Output the [x, y] coordinate of the center of the cell containing the given text.  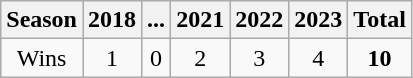
4 [318, 58]
3 [260, 58]
2023 [318, 20]
2022 [260, 20]
... [156, 20]
0 [156, 58]
10 [380, 58]
2021 [200, 20]
Wins [42, 58]
Season [42, 20]
2018 [112, 20]
2 [200, 58]
Total [380, 20]
1 [112, 58]
